Detect which cell encompasses the target text, then output its [x, y] center coordinate. 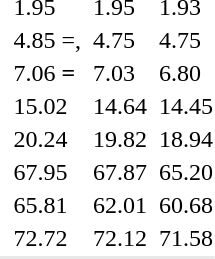
72.72 [48, 238]
14.45 [186, 106]
62.01 [120, 205]
72.12 [120, 238]
65.20 [186, 172]
65.81 [48, 205]
67.87 [120, 172]
6.80 [186, 73]
60.68 [186, 205]
20.24 [48, 139]
71.58 [186, 238]
4.85 =, [48, 40]
18.94 [186, 139]
14.64 [120, 106]
19.82 [120, 139]
7.06 = [48, 73]
67.95 [48, 172]
15.02 [48, 106]
7.03 [120, 73]
